From the cell containing the given text, extract its center point as (X, Y) coordinate. 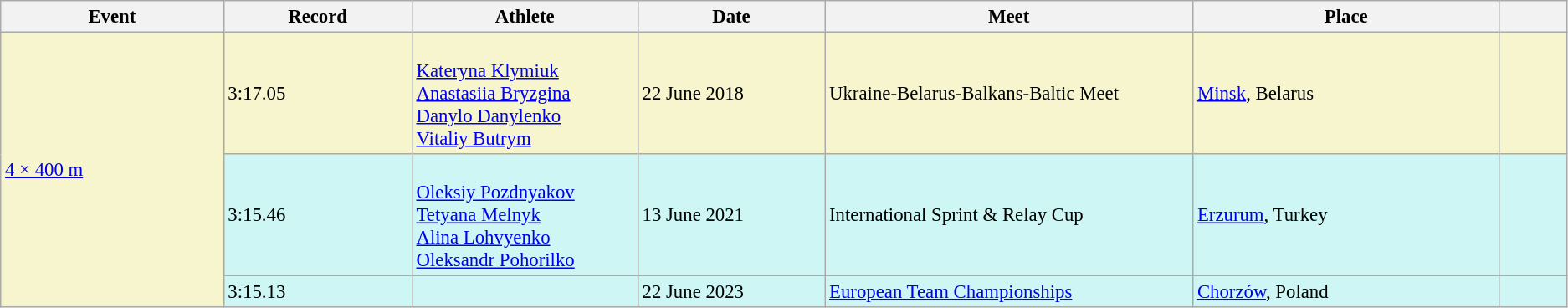
22 June 2018 (731, 94)
Oleksiy PozdnyakovTetyana MelnykAlina LohvyenkoOleksandr Pohorilko (525, 215)
4 × 400 m (112, 171)
3:17.05 (318, 94)
Kateryna KlymiukAnastasiia BryzginaDanylo DanylenkoVitaliy Butrym (525, 94)
European Team Championships (1009, 292)
Chorzów, Poland (1346, 292)
Ukraine-Belarus-Balkans-Baltic Meet (1009, 94)
Athlete (525, 17)
Place (1346, 17)
3:15.13 (318, 292)
22 June 2023 (731, 292)
Event (112, 17)
3:15.46 (318, 215)
13 June 2021 (731, 215)
Minsk, Belarus (1346, 94)
Meet (1009, 17)
Date (731, 17)
International Sprint & Relay Cup (1009, 215)
Erzurum, Turkey (1346, 215)
Record (318, 17)
